Search for the cell housing the specified text and yield its [x, y] center coordinate. 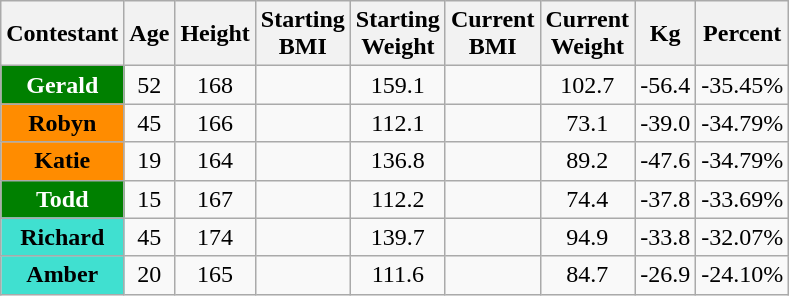
111.6 [398, 275]
Richard [62, 237]
168 [215, 85]
20 [150, 275]
Todd [62, 199]
102.7 [588, 85]
Starting BMI [302, 34]
Gerald [62, 85]
-33.8 [666, 237]
139.7 [398, 237]
-32.07% [742, 237]
164 [215, 161]
Percent [742, 34]
94.9 [588, 237]
112.2 [398, 199]
-56.4 [666, 85]
-35.45% [742, 85]
174 [215, 237]
Starting Weight [398, 34]
CurrentWeight [588, 34]
165 [215, 275]
CurrentBMI [492, 34]
112.1 [398, 123]
159.1 [398, 85]
167 [215, 199]
-39.0 [666, 123]
-26.9 [666, 275]
166 [215, 123]
52 [150, 85]
Amber [62, 275]
136.8 [398, 161]
89.2 [588, 161]
19 [150, 161]
Age [150, 34]
-47.6 [666, 161]
Katie [62, 161]
-24.10% [742, 275]
73.1 [588, 123]
-37.8 [666, 199]
Height [215, 34]
-33.69% [742, 199]
74.4 [588, 199]
Robyn [62, 123]
84.7 [588, 275]
15 [150, 199]
Kg [666, 34]
Contestant [62, 34]
